Scan for the cell matching the given text and deliver its [X, Y] coordinate at center. 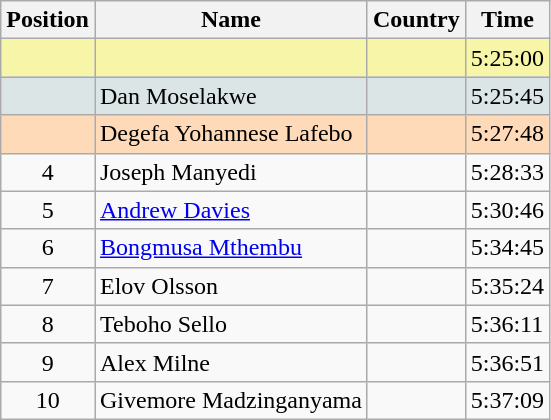
8 [48, 324]
5:25:00 [507, 58]
5 [48, 210]
5:36:51 [507, 362]
Country [416, 20]
Position [48, 20]
Bongmusa Mthembu [230, 248]
Dan Moselakwe [230, 96]
5:35:24 [507, 286]
7 [48, 286]
5:25:45 [507, 96]
Alex Milne [230, 362]
5:30:46 [507, 210]
Givemore Madzinganyama [230, 400]
5:28:33 [507, 172]
Elov Olsson [230, 286]
4 [48, 172]
10 [48, 400]
5:37:09 [507, 400]
Teboho Sello [230, 324]
Name [230, 20]
5:36:11 [507, 324]
9 [48, 362]
Time [507, 20]
6 [48, 248]
Andrew Davies [230, 210]
5:34:45 [507, 248]
Joseph Manyedi [230, 172]
5:27:48 [507, 134]
Degefa Yohannese Lafebo [230, 134]
